Provide the [X, Y] coordinate of the cell's center where the given text is located.  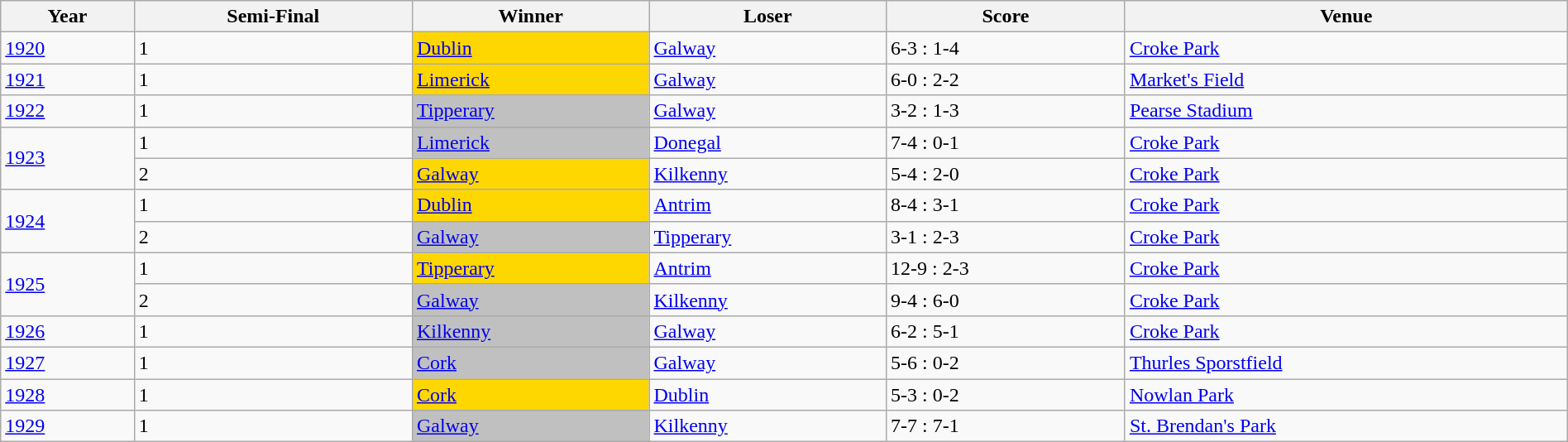
Score [1006, 17]
3-1 : 2-3 [1006, 237]
1928 [68, 395]
Loser [767, 17]
Thurles Sporstfield [1346, 363]
8-4 : 3-1 [1006, 205]
1922 [68, 111]
7-4 : 0-1 [1006, 142]
1926 [68, 331]
9-4 : 6-0 [1006, 300]
6-0 : 2-2 [1006, 79]
1929 [68, 426]
12-9 : 2-3 [1006, 268]
5-4 : 2-0 [1006, 174]
6-2 : 5-1 [1006, 331]
5-3 : 0-2 [1006, 395]
St. Brendan's Park [1346, 426]
1920 [68, 48]
Year [68, 17]
Market's Field [1346, 79]
1925 [68, 284]
1923 [68, 158]
Pearse Stadium [1346, 111]
6-3 : 1-4 [1006, 48]
Nowlan Park [1346, 395]
7-7 : 7-1 [1006, 426]
1924 [68, 221]
5-6 : 0-2 [1006, 363]
Semi-Final [273, 17]
1921 [68, 79]
Venue [1346, 17]
3-2 : 1-3 [1006, 111]
Donegal [767, 142]
Winner [530, 17]
1927 [68, 363]
